Locate the cell with the specified text and output its (x, y) center coordinate. 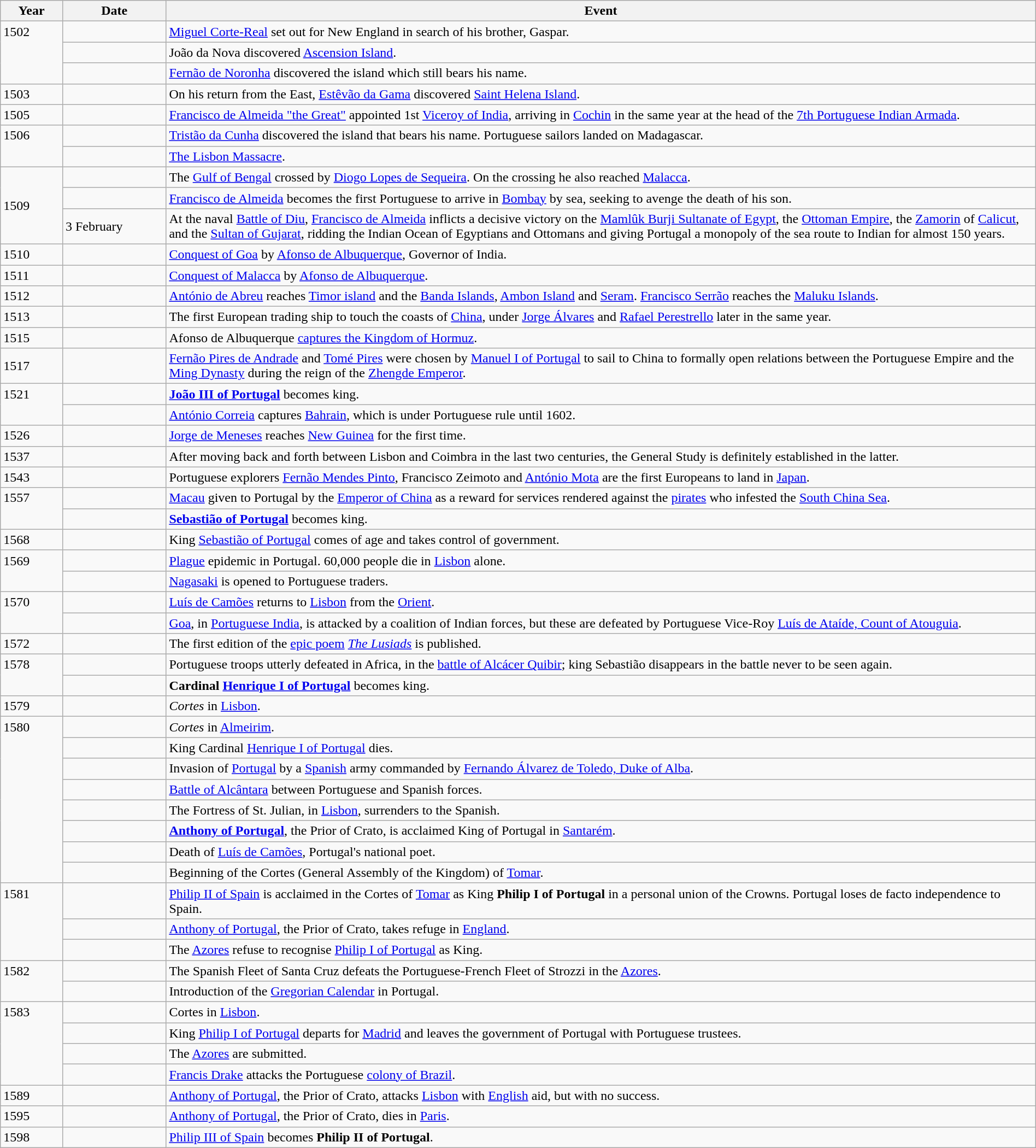
King Sebastião of Portugal comes of age and takes control of government. (601, 540)
Anthony of Portugal, the Prior of Crato, attacks Lisbon with English aid, but with no success. (601, 1096)
1517 (32, 366)
Plague epidemic in Portugal. 60,000 people die in Lisbon alone. (601, 560)
1582 (32, 981)
King Cardinal Henrique I of Portugal dies. (601, 748)
1543 (32, 477)
1595 (32, 1116)
1505 (32, 115)
Luís de Camões returns to Lisbon from the Orient. (601, 602)
Sebastião of Portugal becomes king. (601, 519)
Anthony of Portugal, the Prior of Crato, dies in Paris. (601, 1116)
1580 (32, 800)
Beginning of the Cortes (General Assembly of the Kingdom) of Tomar. (601, 872)
Fernão de Noronha discovered the island which still bears his name. (601, 73)
Date (114, 11)
1526 (32, 436)
Introduction of the Gregorian Calendar in Portugal. (601, 992)
1511 (32, 275)
The Gulf of Bengal crossed by Diogo Lopes de Sequeira. On the crossing he also reached Malacca. (601, 177)
The first edition of the epic poem The Lusiads is published. (601, 644)
Cardinal Henrique I of Portugal becomes king. (601, 686)
1502 (32, 52)
Portuguese troops utterly defeated in Africa, in the battle of Alcácer Quibir; king Sebastião disappears in the battle never to be seen again. (601, 665)
1506 (32, 146)
Death of Luís de Camões, Portugal's national poet. (601, 852)
The Spanish Fleet of Santa Cruz defeats the Portuguese-French Fleet of Strozzi in the Azores. (601, 970)
Tristão da Cunha discovered the island that bears his name. Portuguese sailors landed on Madagascar. (601, 136)
3 February (114, 226)
1557 (32, 508)
1512 (32, 296)
1515 (32, 338)
Francisco de Almeida "the Great" appointed 1st Viceroy of India, arriving in Cochin in the same year at the head of the 7th Portuguese Indian Armada. (601, 115)
After moving back and forth between Lisbon and Coimbra in the last two centuries, the General Study is definitely established in the latter. (601, 456)
João da Nova discovered Ascension Island. (601, 52)
Francis Drake attacks the Portuguese colony of Brazil. (601, 1075)
Macau given to Portugal by the Emperor of China as a reward for services rendered against the pirates who infested the South China Sea. (601, 498)
1503 (32, 94)
João III of Portugal becomes king. (601, 394)
Conquest of Malacca by Afonso de Albuquerque. (601, 275)
1570 (32, 612)
Cortes in Almeirim. (601, 727)
1568 (32, 540)
Miguel Corte-Real set out for New England in search of his brother, Gaspar. (601, 32)
The Azores are submitted. (601, 1054)
Afonso de Albuquerque captures the Kingdom of Hormuz. (601, 338)
1569 (32, 571)
Philip III of Spain becomes Philip II of Portugal. (601, 1137)
The first European trading ship to touch the coasts of China, under Jorge Álvares and Rafael Perestrello later in the same year. (601, 317)
Nagasaki is opened to Portuguese traders. (601, 581)
1581 (32, 922)
1521 (32, 405)
Jorge de Meneses reaches New Guinea for the first time. (601, 436)
The Fortress of St. Julian, in Lisbon, surrenders to the Spanish. (601, 810)
Year (32, 11)
King Philip I of Portugal departs for Madrid and leaves the government of Portugal with Portuguese trustees. (601, 1033)
1513 (32, 317)
Anthony of Portugal, the Prior of Crato, takes refuge in England. (601, 929)
The Azores refuse to recognise Philip I of Portugal as King. (601, 950)
1537 (32, 456)
1589 (32, 1096)
Anthony of Portugal, the Prior of Crato, is acclaimed King of Portugal in Santarém. (601, 831)
On his return from the East, Estêvão da Gama discovered Saint Helena Island. (601, 94)
António de Abreu reaches Timor island and the Banda Islands, Ambon Island and Seram. Francisco Serrão reaches the Maluku Islands. (601, 296)
The Lisbon Massacre. (601, 156)
Event (601, 11)
1583 (32, 1044)
Invasion of Portugal by a Spanish army commanded by Fernando Álvarez de Toledo, Duke of Alba. (601, 769)
1509 (32, 206)
Portuguese explorers Fernão Mendes Pinto, Francisco Zeimoto and António Mota are the first Europeans to land in Japan. (601, 477)
1579 (32, 706)
Battle of Alcântara between Portuguese and Spanish forces. (601, 789)
Francisco de Almeida becomes the first Portuguese to arrive in Bombay by sea, seeking to avenge the death of his son. (601, 198)
1572 (32, 644)
António Correia captures Bahrain, which is under Portuguese rule until 1602. (601, 415)
1578 (32, 675)
1510 (32, 254)
Conquest of Goa by Afonso de Albuquerque, Governor of India. (601, 254)
1598 (32, 1137)
